Extract the (X, Y) coordinate from the center of the cell holding the provided text.  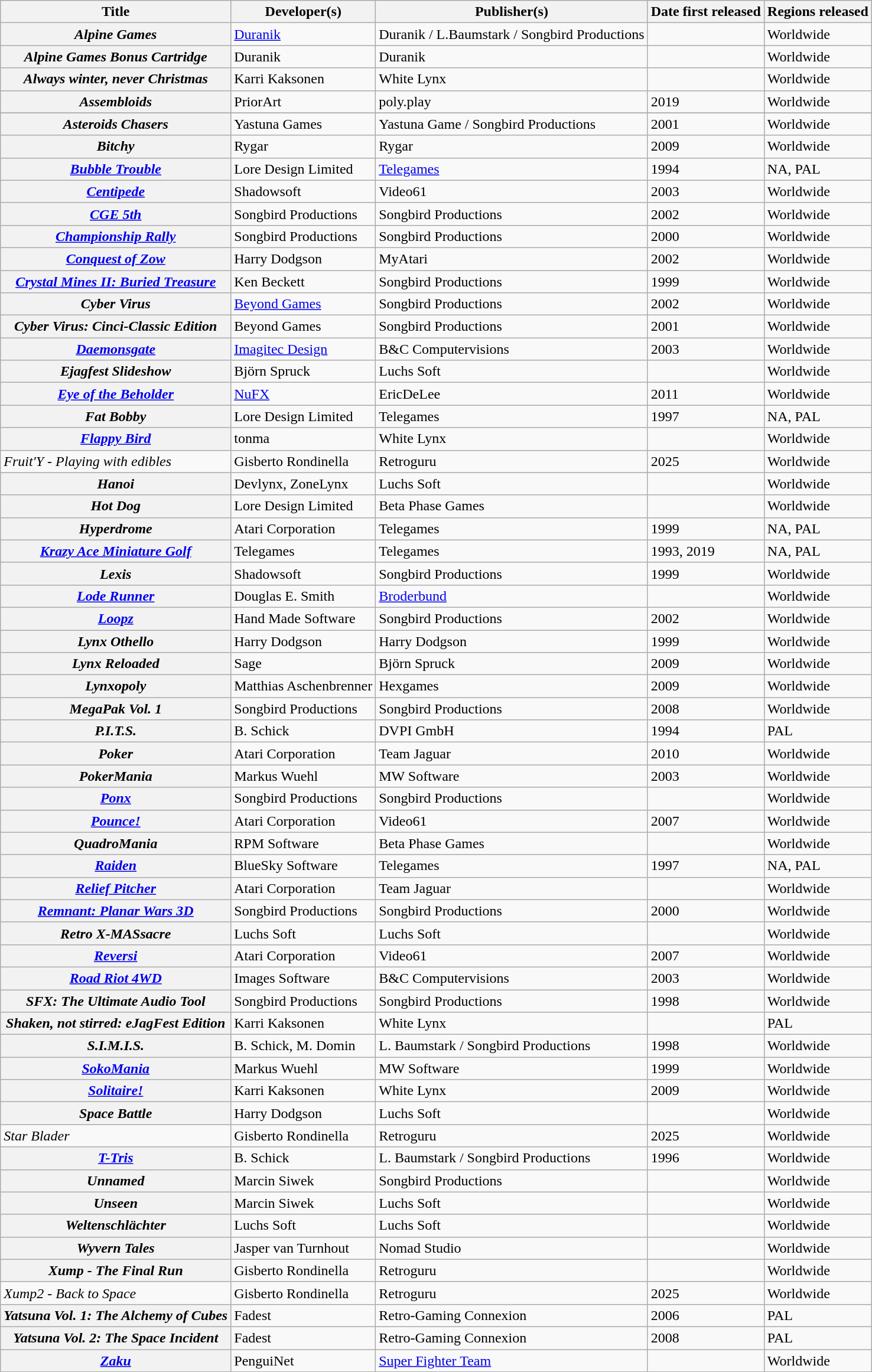
Matthias Aschenbrenner (304, 686)
BlueSky Software (304, 866)
Lynxopoly (116, 686)
Alpine Games Bonus Cartridge (116, 57)
Relief Pitcher (116, 888)
RPM Software (304, 843)
Centipede (116, 191)
Bitchy (116, 146)
Unnamed (116, 1181)
Yastuna Game / Songbird Productions (512, 124)
Fruit'Y - Playing with edibles (116, 461)
Weltenschlächter (116, 1226)
Imagitec Design (304, 349)
Devlynx, ZoneLynx (304, 484)
Publisher(s) (512, 12)
EricDeLee (512, 394)
2006 (705, 1315)
Lynx Othello (116, 641)
Krazy Ace Miniature Golf (116, 551)
SFX: The Ultimate Audio Tool (116, 1001)
Yatsuna Vol. 1: The Alchemy of Cubes (116, 1315)
Lexis (116, 573)
Road Riot 4WD (116, 978)
Lode Runner (116, 596)
NuFX (304, 394)
Eye of the Beholder (116, 394)
Ejagfest Slideshow (116, 371)
Duranik / L.Baumstark / Songbird Productions (512, 34)
Daemonsgate (116, 349)
Douglas E. Smith (304, 596)
Retro X-MASsacre (116, 933)
Shaken, not stirred: eJagFest Edition (116, 1024)
Ken Beckett (304, 282)
Cyber Virus: Cinci-Classic Edition (116, 327)
Regions released (818, 12)
Space Battle (116, 1113)
Championship Rally (116, 236)
Poker (116, 754)
Super Fighter Team (512, 1360)
1993, 2019 (705, 551)
Xump - The Final Run (116, 1270)
Unseen (116, 1203)
CGE 5th (116, 214)
Lynx Reloaded (116, 664)
Developer(s) (304, 12)
2011 (705, 394)
Assembloids (116, 102)
Conquest of Zow (116, 259)
Xump2 - Back to Space (116, 1293)
Always winter, never Christmas (116, 79)
Wyvern Tales (116, 1248)
2010 (705, 754)
Crystal Mines II: Buried Treasure (116, 282)
Ponx (116, 799)
Flappy Bird (116, 439)
Date first released (705, 12)
Remnant: Planar Wars 3D (116, 911)
tonma (304, 439)
Hot Dog (116, 506)
Nomad Studio (512, 1248)
SokoMania (116, 1068)
Hexgames (512, 686)
Zaku (116, 1360)
DVPI GmbH (512, 731)
Hand Made Software (304, 618)
Star Blader (116, 1136)
Fat Bobby (116, 416)
Asteroids Chasers (116, 124)
Raiden (116, 866)
T-Tris (116, 1158)
2019 (705, 102)
Solitaire! (116, 1091)
B. Schick, M. Domin (304, 1046)
Images Software (304, 978)
PriorArt (304, 102)
Bubble Trouble (116, 169)
Broderbund (512, 596)
QuadroMania (116, 843)
Pounce! (116, 821)
Alpine Games (116, 34)
Title (116, 12)
P.I.T.S. (116, 731)
MyAtari (512, 259)
PenguiNet (304, 1360)
PokerMania (116, 776)
S.I.M.I.S. (116, 1046)
Reversi (116, 956)
Cyber Virus (116, 304)
MegaPak Vol. 1 (116, 709)
Hanoi (116, 484)
Jasper van Turnhout (304, 1248)
1996 (705, 1158)
Hyperdrome (116, 529)
Sage (304, 664)
Yastuna Games (304, 124)
Yatsuna Vol. 2: The Space Incident (116, 1338)
Loopz (116, 618)
poly.play (512, 102)
